Locate the cell with the specified text and output its [x, y] center coordinate. 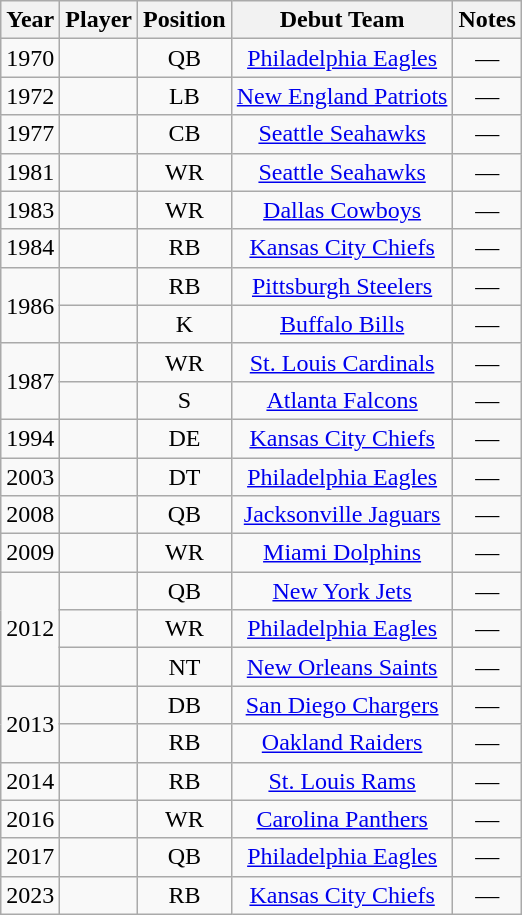
1981 [30, 172]
NT [185, 667]
1970 [30, 58]
New York Jets [342, 591]
Position [185, 20]
Buffalo Bills [342, 324]
DT [185, 477]
New Orleans Saints [342, 667]
Year [30, 20]
2014 [30, 781]
CB [185, 134]
2012 [30, 629]
2008 [30, 515]
1986 [30, 305]
1994 [30, 438]
Pittsburgh Steelers [342, 286]
Dallas Cowboys [342, 210]
S [185, 400]
Oakland Raiders [342, 743]
2009 [30, 553]
1983 [30, 210]
Debut Team [342, 20]
2003 [30, 477]
1987 [30, 381]
New England Patriots [342, 96]
2023 [30, 895]
St. Louis Cardinals [342, 362]
2017 [30, 857]
DE [185, 438]
Notes [487, 20]
Carolina Panthers [342, 819]
Jacksonville Jaguars [342, 515]
1977 [30, 134]
San Diego Chargers [342, 705]
LB [185, 96]
1984 [30, 248]
2013 [30, 724]
K [185, 324]
Miami Dolphins [342, 553]
Atlanta Falcons [342, 400]
2016 [30, 819]
St. Louis Rams [342, 781]
1972 [30, 96]
DB [185, 705]
Player [99, 20]
